Return the (x, y) coordinate for the center point of the cell that contains the specified text.  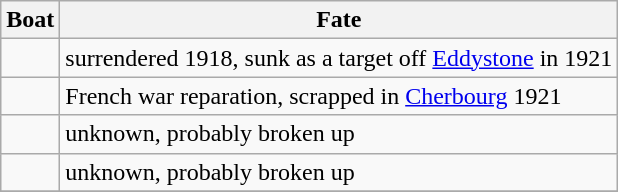
Fate (339, 20)
surrendered 1918, sunk as a target off Eddystone in 1921 (339, 58)
Boat (30, 20)
French war reparation, scrapped in Cherbourg 1921 (339, 96)
